Identify which cell holds the provided text, then report its [X, Y] central coordinate. 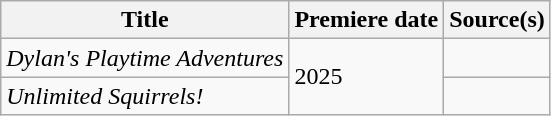
Unlimited Squirrels! [145, 96]
Source(s) [498, 20]
2025 [366, 77]
Title [145, 20]
Premiere date [366, 20]
Dylan's Playtime Adventures [145, 58]
